Provide the (X, Y) coordinate of the cell's center where the given text is located.  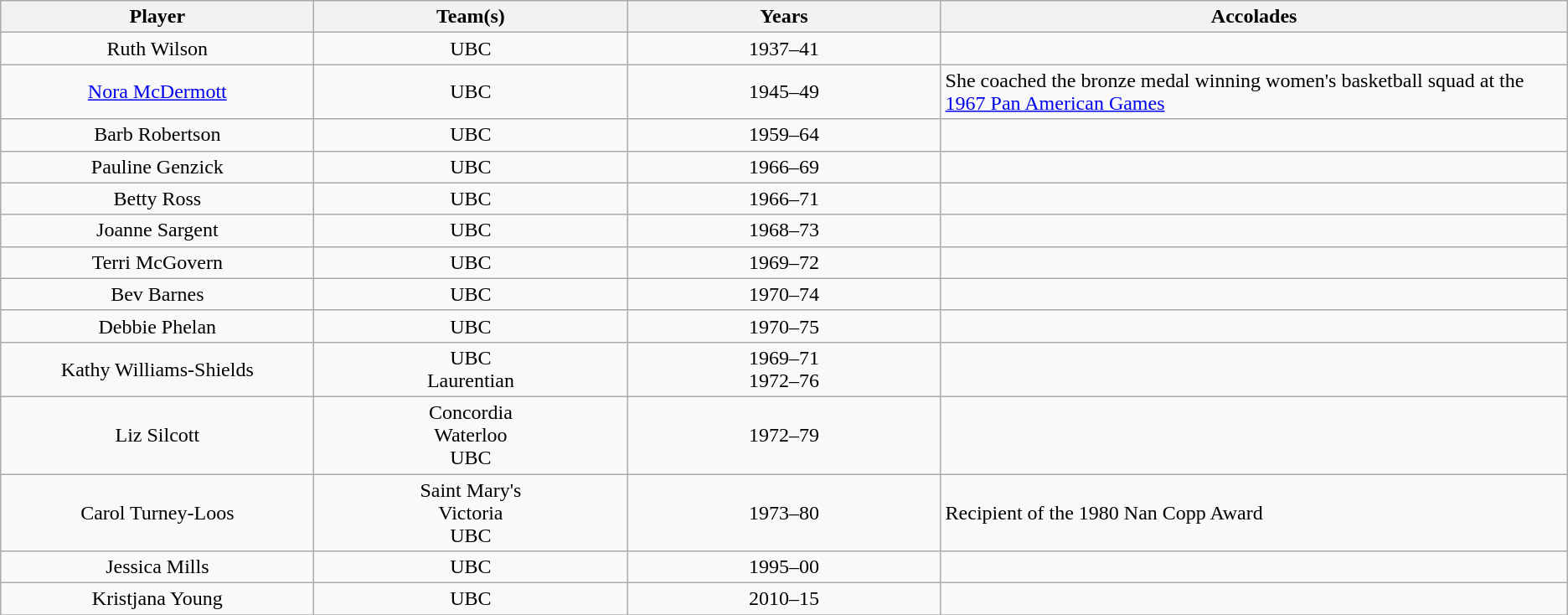
1969–72 (784, 262)
Jessica Mills (157, 567)
1995–00 (784, 567)
Liz Silcott (157, 435)
Bev Barnes (157, 294)
1973–80 (784, 513)
Betty Ross (157, 199)
Ruth Wilson (157, 49)
Player (157, 17)
Nora McDermott (157, 92)
ConcordiaWaterloo UBC (471, 435)
1969–711972–76 (784, 369)
Kathy Williams-Shields (157, 369)
1970–74 (784, 294)
1972–79 (784, 435)
UBCLaurentian (471, 369)
Joanne Sargent (157, 230)
1966–69 (784, 167)
Carol Turney-Loos (157, 513)
1966–71 (784, 199)
1970–75 (784, 326)
Pauline Genzick (157, 167)
Barb Robertson (157, 135)
1945–49 (784, 92)
Kristjana Young (157, 599)
She coached the bronze medal winning women's basketball squad at the 1967 Pan American Games (1254, 92)
Debbie Phelan (157, 326)
Accolades (1254, 17)
Saint Mary's Victoria UBC (471, 513)
Years (784, 17)
Team(s) (471, 17)
1937–41 (784, 49)
1968–73 (784, 230)
Terri McGovern (157, 262)
Recipient of the 1980 Nan Copp Award (1254, 513)
2010–15 (784, 599)
1959–64 (784, 135)
